Identify which cell holds the provided text, then report its (X, Y) central coordinate. 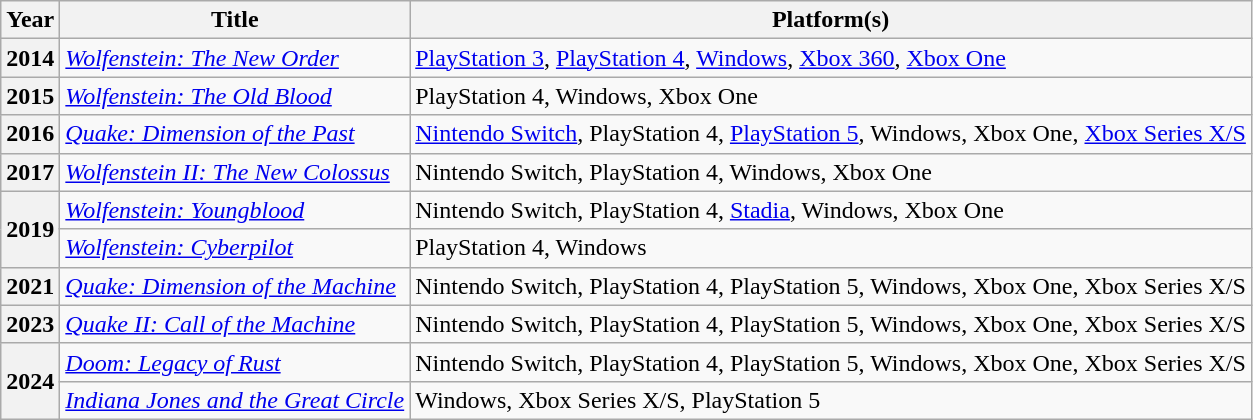
Indiana Jones and the Great Circle (235, 400)
Doom: Legacy of Rust (235, 362)
2021 (30, 286)
2023 (30, 324)
PlayStation 4, Windows, Xbox One (831, 96)
2024 (30, 381)
Wolfenstein: Cyberpilot (235, 248)
PlayStation 3, PlayStation 4, Windows, Xbox 360, Xbox One (831, 58)
Windows, Xbox Series X/S, PlayStation 5 (831, 400)
2015 (30, 96)
2019 (30, 229)
Quake II: Call of the Machine (235, 324)
Platform(s) (831, 20)
2014 (30, 58)
Wolfenstein: The New Order (235, 58)
Nintendo Switch, PlayStation 4, Windows, Xbox One (831, 172)
Wolfenstein: The Old Blood (235, 96)
2017 (30, 172)
2016 (30, 134)
Year (30, 20)
Quake: Dimension of the Past (235, 134)
PlayStation 4, Windows (831, 248)
Wolfenstein: Youngblood (235, 210)
Title (235, 20)
Quake: Dimension of the Machine (235, 286)
Nintendo Switch, PlayStation 4, Stadia, Windows, Xbox One (831, 210)
Wolfenstein II: The New Colossus (235, 172)
